Return the [X, Y] coordinate for the center point of the cell that contains the specified text.  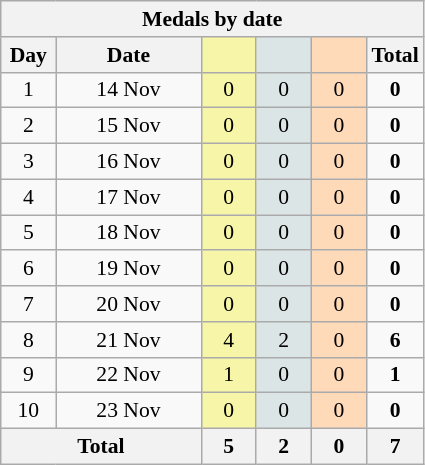
Date [128, 55]
3 [28, 162]
10 [28, 411]
23 Nov [128, 411]
18 Nov [128, 233]
21 Nov [128, 340]
8 [28, 340]
15 Nov [128, 126]
17 Nov [128, 197]
20 Nov [128, 304]
22 Nov [128, 375]
Medals by date [212, 19]
Day [28, 55]
9 [28, 375]
16 Nov [128, 162]
19 Nov [128, 269]
14 Nov [128, 90]
